Return [x, y] of the center of cell containing provided text 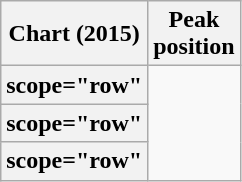
Peakposition [194, 34]
Chart (2015) [74, 34]
